From the cell containing the given text, extract its center point as (X, Y) coordinate. 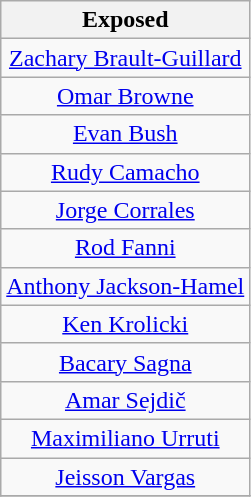
Anthony Jackson-Hamel (126, 286)
Rudy Camacho (126, 172)
Omar Browne (126, 96)
Bacary Sagna (126, 362)
Jeisson Vargas (126, 477)
Ken Krolicki (126, 324)
Rod Fanni (126, 248)
Maximiliano Urruti (126, 438)
Evan Bush (126, 134)
Zachary Brault-Guillard (126, 58)
Amar Sejdič (126, 400)
Exposed (126, 20)
Jorge Corrales (126, 210)
